Extract the (x, y) coordinate from the center of the cell holding the provided text.  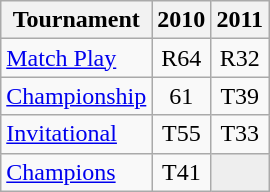
T55 (182, 134)
Tournament (76, 20)
T33 (240, 134)
Invitational (76, 134)
2010 (182, 20)
2011 (240, 20)
R32 (240, 58)
61 (182, 96)
Championship (76, 96)
T39 (240, 96)
R64 (182, 58)
Champions (76, 172)
Match Play (76, 58)
T41 (182, 172)
